Pinpoint the cell where the given text exists, returning its [x, y] midpoint coordinate. 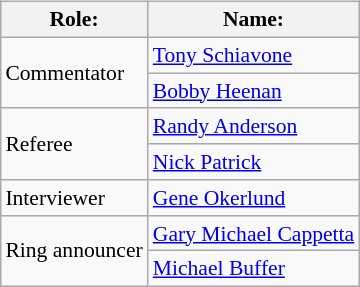
Commentator [74, 72]
Referee [74, 144]
Ring announcer [74, 250]
Bobby Heenan [254, 91]
Michael Buffer [254, 269]
Gary Michael Cappetta [254, 233]
Name: [254, 20]
Randy Anderson [254, 126]
Gene Okerlund [254, 198]
Role: [74, 20]
Tony Schiavone [254, 55]
Interviewer [74, 198]
Nick Patrick [254, 162]
